Determine the [x, y] coordinate at the center of the cell enclosing the given text.  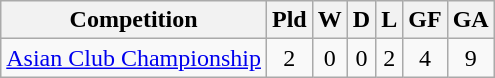
L [390, 20]
W [330, 20]
9 [470, 58]
Pld [289, 20]
D [361, 20]
Competition [134, 20]
4 [425, 58]
Asian Club Championship [134, 58]
GA [470, 20]
GF [425, 20]
